Return (x, y) of the center of cell containing provided text 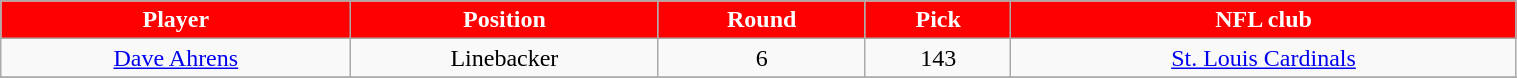
Position (504, 20)
143 (938, 58)
Player (176, 20)
Pick (938, 20)
Dave Ahrens (176, 58)
Linebacker (504, 58)
St. Louis Cardinals (1264, 58)
Round (762, 20)
NFL club (1264, 20)
6 (762, 58)
